Locate the cell with the specified text and output its (X, Y) center coordinate. 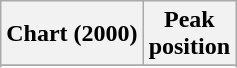
Chart (2000) (72, 34)
Peakposition (189, 34)
